From the cell containing the given text, extract its center point as [x, y] coordinate. 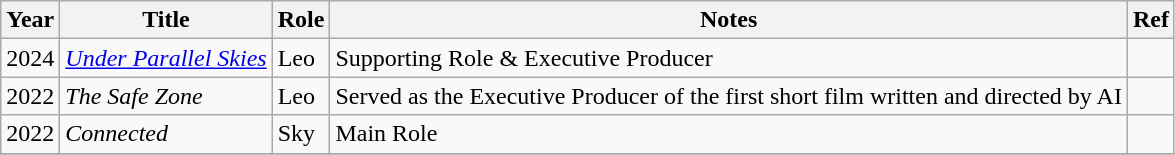
Sky [301, 134]
Ref [1150, 20]
Under Parallel Skies [166, 58]
Title [166, 20]
Notes [729, 20]
Connected [166, 134]
Supporting Role & Executive Producer [729, 58]
Role [301, 20]
The Safe Zone [166, 96]
Served as the Executive Producer of the first short film written and directed by AI [729, 96]
2024 [30, 58]
Main Role [729, 134]
Year [30, 20]
